Detect which cell encompasses the target text, then output its (x, y) center coordinate. 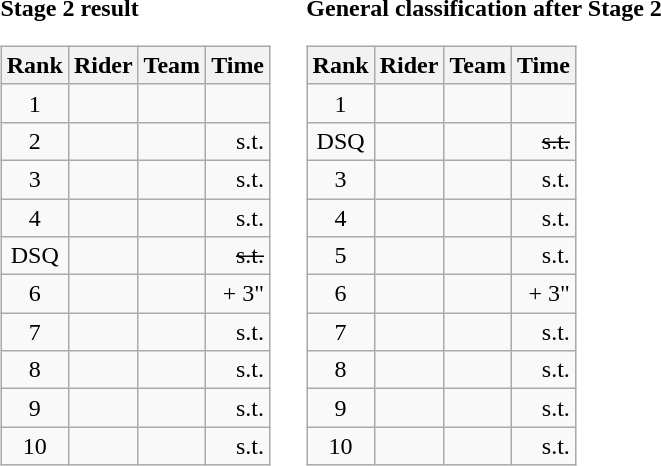
2 (34, 141)
5 (340, 256)
